Capture the cell that displays the provided text and extract its (x, y) central coordinate. 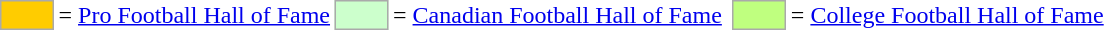
= Pro Football Hall of Fame (194, 15)
= Canadian Football Hall of Fame (558, 15)
